Return the [X, Y] coordinate for the center point of the cell that contains the specified text.  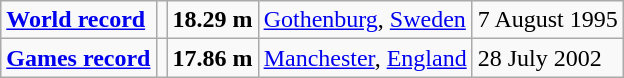
Games record [78, 58]
17.86 m [212, 58]
World record [78, 20]
Manchester, England [365, 58]
7 August 1995 [548, 20]
Gothenburg, Sweden [365, 20]
18.29 m [212, 20]
28 July 2002 [548, 58]
